For the text-containing cell, return its midpoint in [x, y] coordinate format. 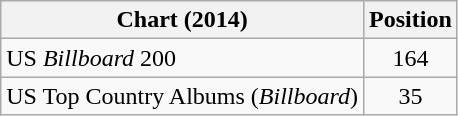
Position [411, 20]
US Billboard 200 [182, 58]
US Top Country Albums (Billboard) [182, 96]
164 [411, 58]
Chart (2014) [182, 20]
35 [411, 96]
